Return the [X, Y] coordinate for the center point of the cell that contains the specified text.  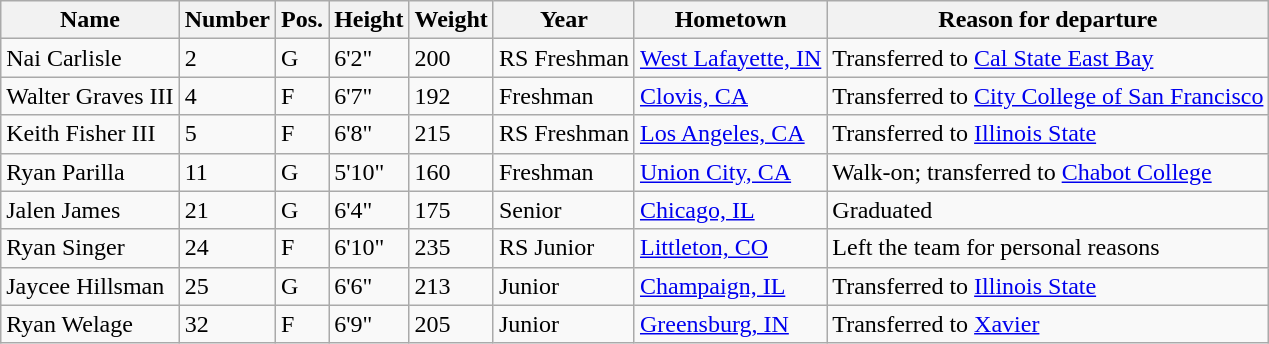
Los Angeles, CA [730, 134]
Walter Graves III [90, 96]
6'7" [369, 96]
24 [227, 248]
Walk-on; transferred to Chabot College [1048, 172]
215 [451, 134]
Graduated [1048, 210]
Littleton, CO [730, 248]
Year [564, 20]
6'9" [369, 324]
192 [451, 96]
5'10" [369, 172]
West Lafayette, IN [730, 58]
Transferred to City College of San Francisco [1048, 96]
6'10" [369, 248]
Ryan Welage [90, 324]
175 [451, 210]
Ryan Parilla [90, 172]
200 [451, 58]
Jaycee Hillsman [90, 286]
21 [227, 210]
Hometown [730, 20]
6'2" [369, 58]
Number [227, 20]
Chicago, IL [730, 210]
235 [451, 248]
Name [90, 20]
Left the team for personal reasons [1048, 248]
Union City, CA [730, 172]
4 [227, 96]
Pos. [302, 20]
Greensburg, IN [730, 324]
Reason for departure [1048, 20]
160 [451, 172]
Weight [451, 20]
Keith Fisher III [90, 134]
32 [227, 324]
Champaign, IL [730, 286]
6'8" [369, 134]
205 [451, 324]
Transferred to Cal State East Bay [1048, 58]
6'6" [369, 286]
2 [227, 58]
11 [227, 172]
Clovis, CA [730, 96]
6'4" [369, 210]
Ryan Singer [90, 248]
Jalen James [90, 210]
Senior [564, 210]
25 [227, 286]
213 [451, 286]
RS Junior [564, 248]
Nai Carlisle [90, 58]
Height [369, 20]
5 [227, 134]
Transferred to Xavier [1048, 324]
